Capture the cell that displays the provided text and extract its [X, Y] central coordinate. 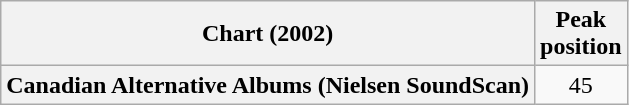
Peakposition [581, 34]
Canadian Alternative Albums (Nielsen SoundScan) [268, 85]
Chart (2002) [268, 34]
45 [581, 85]
